Determine the (x, y) coordinate at the center of the cell enclosing the given text.  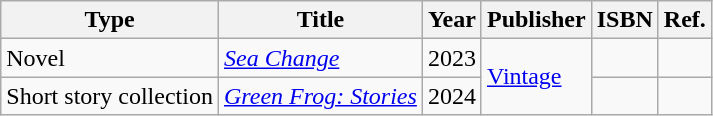
Short story collection (110, 96)
2024 (452, 96)
Type (110, 20)
2023 (452, 58)
Green Frog: Stories (320, 96)
Sea Change (320, 58)
Title (320, 20)
ISBN (624, 20)
Year (452, 20)
Ref. (684, 20)
Publisher (536, 20)
Vintage (536, 77)
Novel (110, 58)
